Search for the cell housing the specified text and yield its [X, Y] center coordinate. 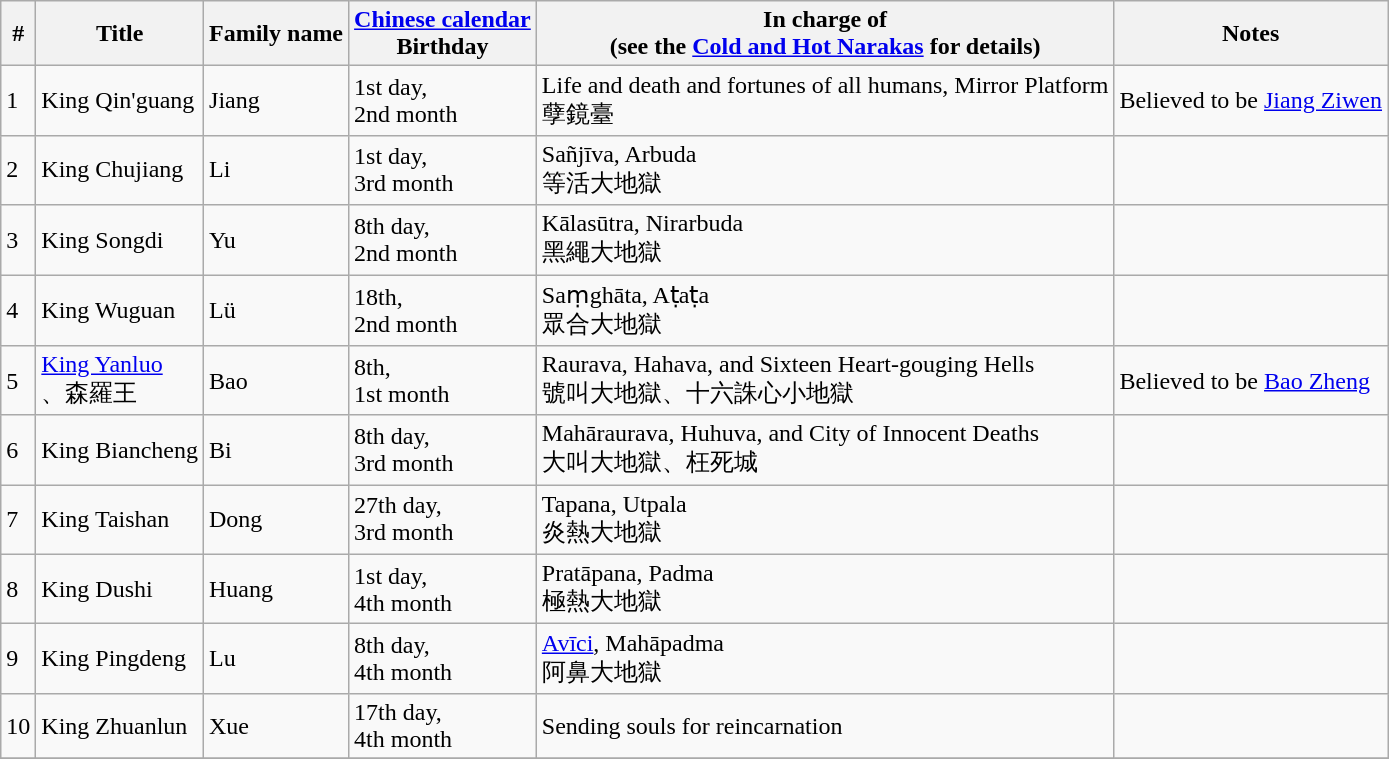
Avīci, Mahāpadma阿鼻大地獄 [825, 659]
10 [18, 726]
Lu [276, 659]
Raurava, Hahava, and Sixteen Heart-gouging Hells號叫大地獄、十六誅心小地獄 [825, 381]
5 [18, 381]
Saṃghāta, Aṭaṭa眾合大地獄 [825, 310]
17th day,4th month [443, 726]
King Zhuanlun [120, 726]
4 [18, 310]
3 [18, 240]
King Chujiang [120, 170]
1 [18, 101]
Believed to be Jiang Ziwen [1251, 101]
King Dushi [120, 589]
8th day,4th month [443, 659]
Tapana, Utpala炎熱大地獄 [825, 520]
18th,2nd month [443, 310]
Li [276, 170]
King Wuguan [120, 310]
Title [120, 34]
In charge of(see the Cold and Hot Narakas for details) [825, 34]
Lü [276, 310]
King Songdi [120, 240]
# [18, 34]
8th day,3rd month [443, 450]
King Taishan [120, 520]
Jiang [276, 101]
Family name [276, 34]
King Qin'guang [120, 101]
2 [18, 170]
Bao [276, 381]
1st day,2nd month [443, 101]
8th,1st month [443, 381]
Dong [276, 520]
Yu [276, 240]
8 [18, 589]
1st day,4th month [443, 589]
Sending souls for reincarnation [825, 726]
King Biancheng [120, 450]
8th day,2nd month [443, 240]
Pratāpana, Padma極熱大地獄 [825, 589]
Life and death and fortunes of all humans, Mirror Platform孽鏡臺 [825, 101]
Chinese calendarBirthday [443, 34]
27th day,3rd month [443, 520]
9 [18, 659]
Believed to be Bao Zheng [1251, 381]
King Yanluo、森羅王 [120, 381]
6 [18, 450]
Sañjīva, Arbuda等活大地獄 [825, 170]
7 [18, 520]
1st day,3rd month [443, 170]
Xue [276, 726]
Kālasūtra, Nirarbuda黑繩大地獄 [825, 240]
King Pingdeng [120, 659]
Mahāraurava, Huhuva, and City of Innocent Deaths大叫大地獄、枉死城 [825, 450]
Notes [1251, 34]
Huang [276, 589]
Bi [276, 450]
